Output the (x, y) coordinate of the center of the cell containing the given text.  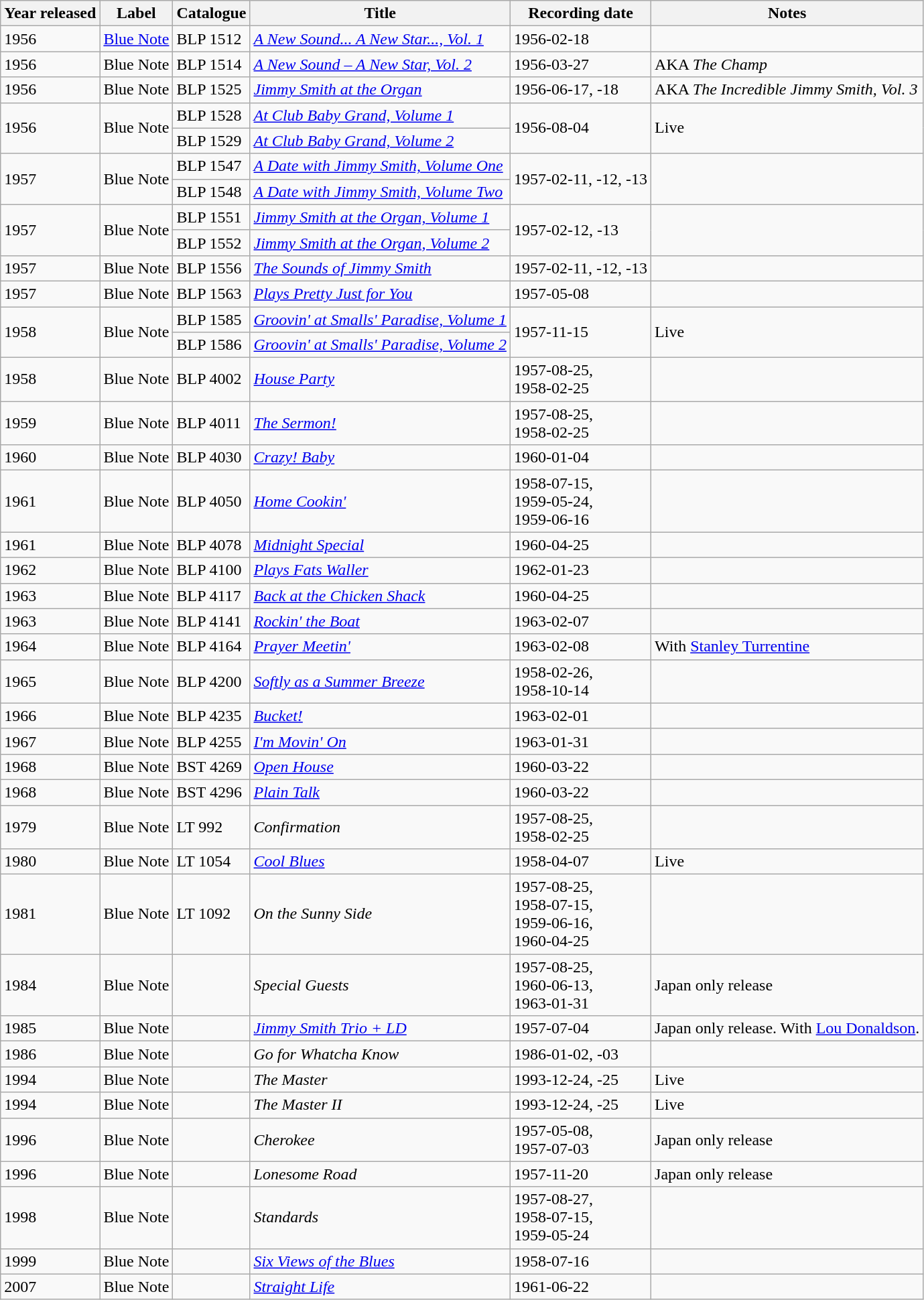
Lonesome Road (380, 1174)
LT 992 (212, 827)
Cherokee (380, 1139)
1962-01-23 (580, 570)
Title (380, 13)
Japan only release. With Lou Donaldson. (787, 1029)
Jimmy Smith at the Organ, Volume 1 (380, 217)
A Date with Jimmy Smith, Volume One (380, 166)
BLP 4050 (212, 501)
2007 (50, 1287)
1960-01-04 (580, 458)
Plain Talk (380, 792)
1957-05-08 (580, 294)
1957-07-04 (580, 1029)
BLP 4030 (212, 458)
Plays Pretty Just for You (380, 294)
1957-11-20 (580, 1174)
Jimmy Smith Trio + LD (380, 1029)
Prayer Meetin' (380, 647)
BLP 1586 (212, 345)
Catalogue (212, 13)
A New Sound... A New Star..., Vol. 1 (380, 39)
1963-02-07 (580, 621)
1961-06-22 (580, 1287)
1965 (50, 681)
1962 (50, 570)
Label (137, 13)
1958-07-16 (580, 1261)
Confirmation (380, 827)
BLP 4164 (212, 647)
BLP 4117 (212, 596)
Year released (50, 13)
BLP 1551 (212, 217)
BLP 1563 (212, 294)
1958-04-07 (580, 862)
1979 (50, 827)
BLP 4141 (212, 621)
At Club Baby Grand, Volume 2 (380, 141)
Softly as a Summer Breeze (380, 681)
1956-03-27 (580, 64)
1986-01-02, -03 (580, 1054)
Bucket! (380, 716)
Jimmy Smith at the Organ, Volume 2 (380, 243)
Back at the Chicken Shack (380, 596)
Special Guests (380, 985)
BLP 1585 (212, 320)
Jimmy Smith at the Organ (380, 90)
The Sermon! (380, 424)
BLP 1512 (212, 39)
BLP 1525 (212, 90)
Groovin' at Smalls' Paradise, Volume 1 (380, 320)
The Master (380, 1080)
The Master II (380, 1105)
1957-05-08, 1957-07-03 (580, 1139)
1956-02-18 (580, 39)
1956-06-17, -18 (580, 90)
Standards (380, 1218)
Go for Whatcha Know (380, 1054)
Six Views of the Blues (380, 1261)
1984 (50, 985)
Home Cookin' (380, 501)
BLP 1528 (212, 115)
BLP 4200 (212, 681)
1998 (50, 1218)
BLP 4011 (212, 424)
BLP 1529 (212, 141)
BLP 4002 (212, 379)
Cool Blues (380, 862)
1957-08-25, 1960-06-13, 1963-01-31 (580, 985)
House Party (380, 379)
1958-02-26, 1958-10-14 (580, 681)
With Stanley Turrentine (787, 647)
BST 4269 (212, 767)
1957-11-15 (580, 332)
1986 (50, 1054)
BST 4296 (212, 792)
LT 1054 (212, 862)
1980 (50, 862)
1981 (50, 914)
1957-08-25, 1958-07-15, 1959-06-16, 1960-04-25 (580, 914)
1999 (50, 1261)
At Club Baby Grand, Volume 1 (380, 115)
1960 (50, 458)
On the Sunny Side (380, 914)
1963-02-01 (580, 716)
1957-08-27, 1958-07-15, 1959-05-24 (580, 1218)
1956-08-04 (580, 128)
BLP 1548 (212, 192)
Crazy! Baby (380, 458)
BLP 4100 (212, 570)
Notes (787, 13)
LT 1092 (212, 914)
A Date with Jimmy Smith, Volume Two (380, 192)
Open House (380, 767)
1964 (50, 647)
1963-02-08 (580, 647)
BLP 4078 (212, 545)
AKA The Champ (787, 64)
1958-07-15, 1959-05-24, 1959-06-16 (580, 501)
BLP 4235 (212, 716)
AKA The Incredible Jimmy Smith, Vol. 3 (787, 90)
Plays Fats Waller (380, 570)
BLP 1552 (212, 243)
Groovin' at Smalls' Paradise, Volume 2 (380, 345)
Straight Life (380, 1287)
1967 (50, 741)
I'm Movin' On (380, 741)
BLP 1514 (212, 64)
1985 (50, 1029)
1957-02-12, -13 (580, 230)
BLP 1547 (212, 166)
Rockin' the Boat (380, 621)
1959 (50, 424)
The Sounds of Jimmy Smith (380, 268)
Recording date (580, 13)
BLP 1556 (212, 268)
A New Sound – A New Star, Vol. 2 (380, 64)
1966 (50, 716)
Midnight Special (380, 545)
1963-01-31 (580, 741)
BLP 4255 (212, 741)
